Detect which cell encompasses the target text, then output its (X, Y) center coordinate. 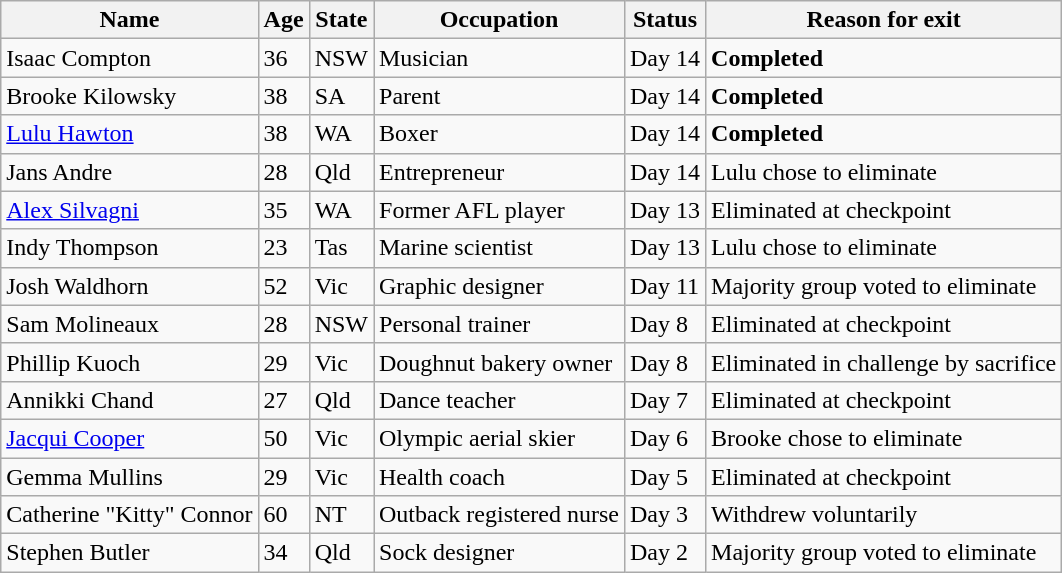
60 (284, 515)
Withdrew voluntarily (884, 515)
Parent (500, 96)
Sam Molineaux (130, 324)
Boxer (500, 134)
SA (341, 96)
State (341, 20)
Day 6 (664, 438)
Alex Silvagni (130, 210)
Marine scientist (500, 248)
34 (284, 553)
Olympic aerial skier (500, 438)
Outback registered nurse (500, 515)
35 (284, 210)
Graphic designer (500, 286)
Name (130, 20)
Dance teacher (500, 400)
Day 5 (664, 477)
Lulu Hawton (130, 134)
Annikki Chand (130, 400)
50 (284, 438)
Isaac Compton (130, 58)
Doughnut bakery owner (500, 362)
27 (284, 400)
52 (284, 286)
Sock designer (500, 553)
Age (284, 20)
Gemma Mullins (130, 477)
Jacqui Cooper (130, 438)
Musician (500, 58)
Brooke chose to eliminate (884, 438)
Josh Waldhorn (130, 286)
Eliminated in challenge by sacrifice (884, 362)
Phillip Kuoch (130, 362)
NT (341, 515)
Former AFL player (500, 210)
Reason for exit (884, 20)
Day 11 (664, 286)
Day 3 (664, 515)
Jans Andre (130, 172)
Day 7 (664, 400)
23 (284, 248)
Entrepreneur (500, 172)
Catherine "Kitty" Connor (130, 515)
Status (664, 20)
Stephen Butler (130, 553)
Brooke Kilowsky (130, 96)
36 (284, 58)
Tas (341, 248)
Day 2 (664, 553)
Health coach (500, 477)
Occupation (500, 20)
Indy Thompson (130, 248)
Personal trainer (500, 324)
